Scan for the cell matching the given text and deliver its [X, Y] coordinate at center. 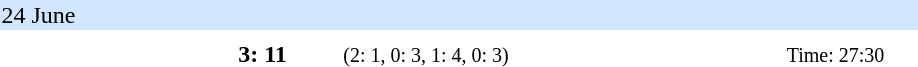
24 June [459, 15]
